Return (X, Y) of the center of cell containing provided text 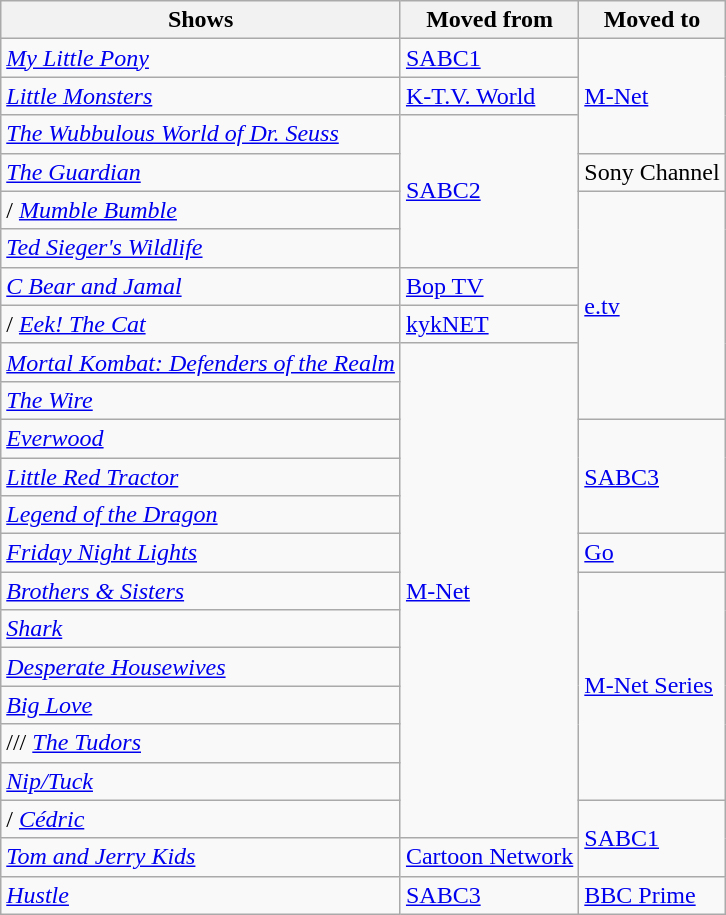
Hustle (201, 895)
e.tv (652, 305)
Bop TV (489, 286)
The Wire (201, 400)
Mortal Kombat: Defenders of the Realm (201, 362)
Desperate Housewives (201, 667)
Friday Night Lights (201, 553)
Sony Channel (652, 172)
Little Red Tractor (201, 477)
Ted Sieger's Wildlife (201, 248)
Moved to (652, 20)
/ Eek! The Cat (201, 324)
Shows (201, 20)
/ Mumble Bumble (201, 210)
/ Cédric (201, 819)
My Little Pony (201, 58)
The Wubbulous World of Dr. Seuss (201, 134)
The Guardian (201, 172)
Nip/Tuck (201, 781)
BBC Prime (652, 895)
SABC2 (489, 191)
Everwood (201, 438)
K-T.V. World (489, 96)
Big Love (201, 705)
Tom and Jerry Kids (201, 857)
C Bear and Jamal (201, 286)
Legend of the Dragon (201, 515)
kykNET (489, 324)
Little Monsters (201, 96)
Go (652, 553)
Cartoon Network (489, 857)
M-Net Series (652, 686)
Brothers & Sisters (201, 591)
Moved from (489, 20)
Shark (201, 629)
/// The Tudors (201, 743)
